Pinpoint the cell where the given text exists, returning its [x, y] midpoint coordinate. 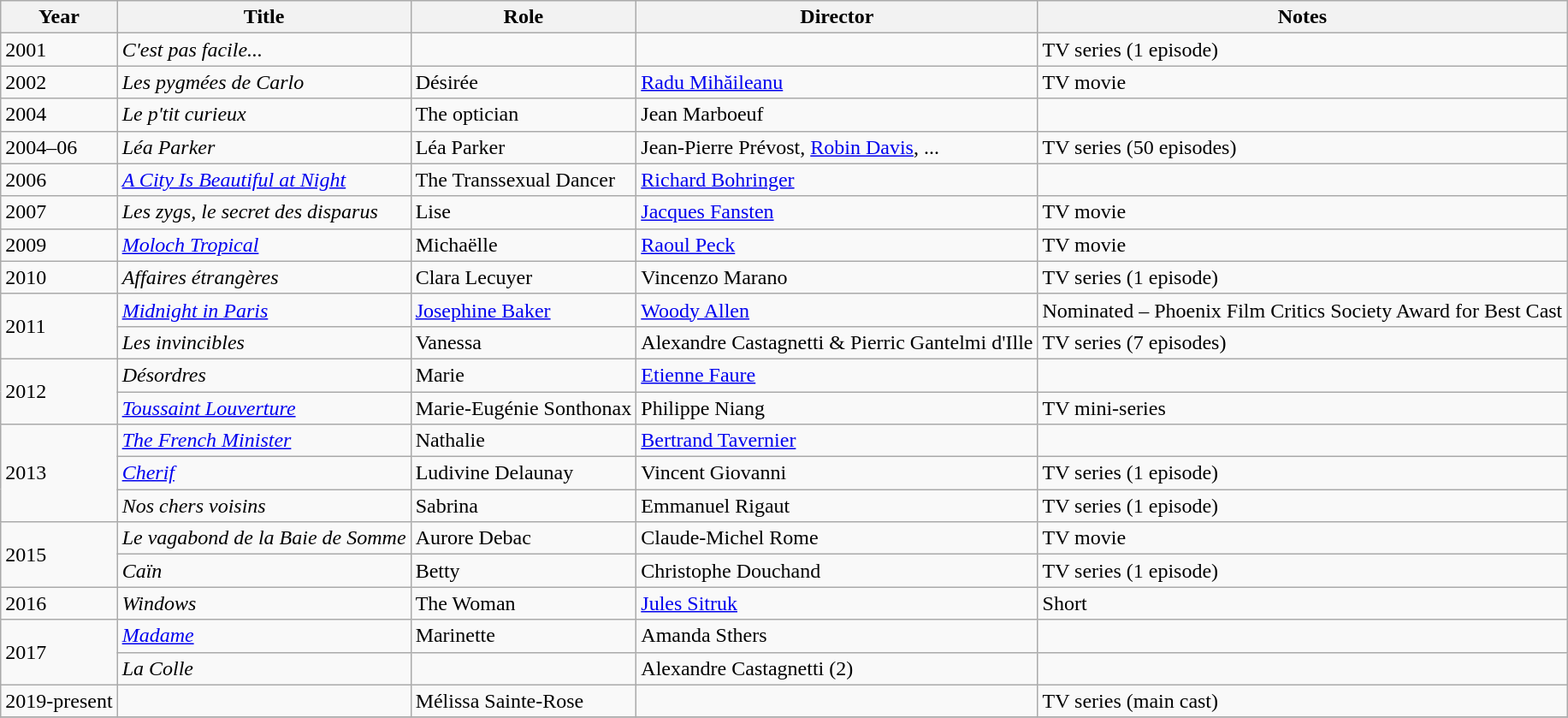
Jacques Fansten [837, 212]
2004–06 [59, 147]
Midnight in Paris [263, 310]
Mélissa Sainte-Rose [524, 701]
Philippe Niang [837, 408]
2009 [59, 245]
Bertrand Tavernier [837, 441]
Clara Lecuyer [524, 277]
The French Minister [263, 441]
Les pygmées de Carlo [263, 82]
Claude-Michel Rome [837, 538]
Aurore Debac [524, 538]
Year [59, 17]
A City Is Beautiful at Night [263, 180]
2001 [59, 50]
Radu Mihăileanu [837, 82]
Marinette [524, 636]
2019-present [59, 701]
Jean-Pierre Prévost, Robin Davis, ... [837, 147]
Josephine Baker [524, 310]
2012 [59, 391]
Short [1302, 603]
The Transsexual Dancer [524, 180]
Le p'tit curieux [263, 115]
Richard Bohringer [837, 180]
Jules Sitruk [837, 603]
Vincenzo Marano [837, 277]
Vanessa [524, 342]
Ludivine Delaunay [524, 473]
The Woman [524, 603]
Nathalie [524, 441]
2006 [59, 180]
Sabrina [524, 506]
2002 [59, 82]
Betty [524, 571]
C'est pas facile... [263, 50]
TV mini-series [1302, 408]
TV series (50 episodes) [1302, 147]
Nominated – Phoenix Film Critics Society Award for Best Cast [1302, 310]
2013 [59, 473]
The optician [524, 115]
2016 [59, 603]
Woody Allen [837, 310]
La Colle [263, 668]
Cherif [263, 473]
Désirée [524, 82]
Jean Marboeuf [837, 115]
2011 [59, 326]
Toussaint Louverture [263, 408]
2004 [59, 115]
Désordres [263, 375]
Director [837, 17]
Les zygs, le secret des disparus [263, 212]
2017 [59, 652]
Michaëlle [524, 245]
Vincent Giovanni [837, 473]
Marie-Eugénie Sonthonax [524, 408]
Amanda Sthers [837, 636]
Alexandre Castagnetti & Pierric Gantelmi d'Ille [837, 342]
Notes [1302, 17]
Title [263, 17]
TV series (main cast) [1302, 701]
Emmanuel Rigaut [837, 506]
Caïn [263, 571]
2007 [59, 212]
Etienne Faure [837, 375]
Moloch Tropical [263, 245]
2010 [59, 277]
Les invincibles [263, 342]
Nos chers voisins [263, 506]
TV series (7 episodes) [1302, 342]
Le vagabond de la Baie de Somme [263, 538]
Windows [263, 603]
Alexandre Castagnetti (2) [837, 668]
Lise [524, 212]
Christophe Douchand [837, 571]
Marie [524, 375]
Affaires étrangères [263, 277]
Raoul Peck [837, 245]
2015 [59, 555]
Role [524, 17]
Madame [263, 636]
